Return the (X, Y) coordinate for the center point of the cell that contains the specified text.  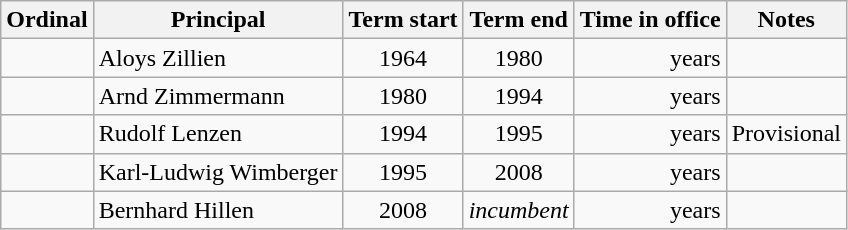
Arnd Zimmermann (218, 96)
Rudolf Lenzen (218, 134)
Time in office (650, 20)
Notes (786, 20)
Term start (403, 20)
Bernhard Hillen (218, 210)
Term end (518, 20)
Aloys Zillien (218, 58)
incumbent (518, 210)
Ordinal (47, 20)
Karl-Ludwig Wimberger (218, 172)
Principal (218, 20)
1964 (403, 58)
Provisional (786, 134)
